Determine the [x, y] coordinate at the center of the cell enclosing the given text.  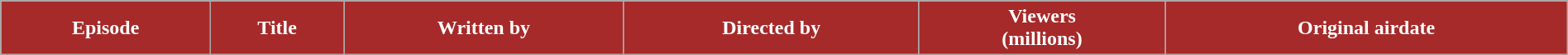
Title [278, 28]
Episode [106, 28]
Directed by [771, 28]
Written by [485, 28]
Viewers(millions) [1042, 28]
Original airdate [1366, 28]
